Detect which cell encompasses the target text, then output its (X, Y) center coordinate. 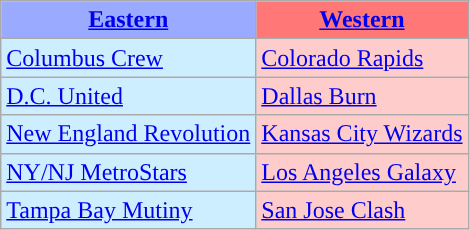
Tampa Bay Mutiny (128, 210)
NY/NJ MetroStars (128, 172)
Colorado Rapids (362, 58)
Eastern (128, 20)
Western (362, 20)
Columbus Crew (128, 58)
New England Revolution (128, 134)
Dallas Burn (362, 96)
Los Angeles Galaxy (362, 172)
Kansas City Wizards (362, 134)
San Jose Clash (362, 210)
D.C. United (128, 96)
